Scan for the cell matching the given text and deliver its (X, Y) coordinate at center. 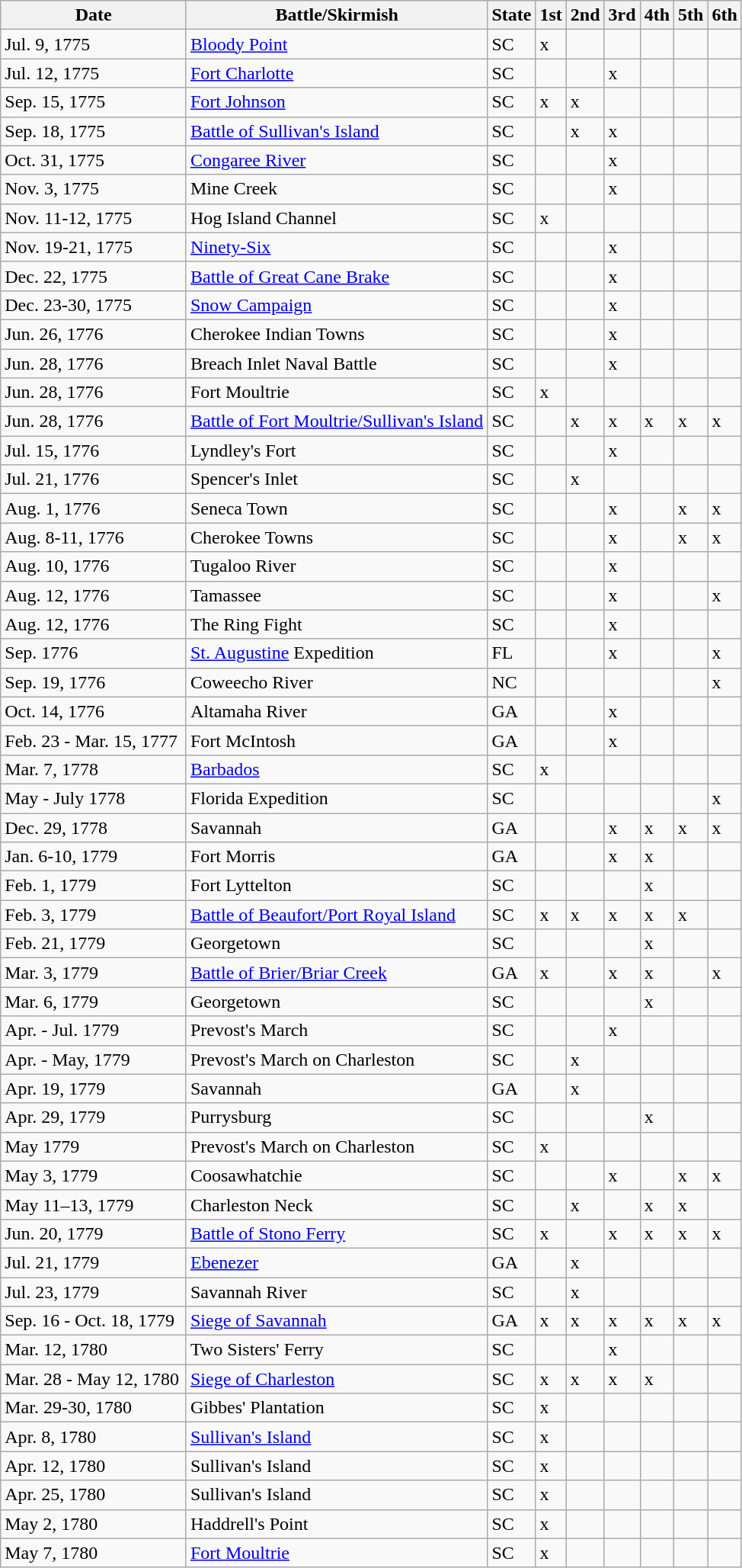
Aug. 8-11, 1776 (94, 537)
Cherokee Towns (337, 537)
Aug. 10, 1776 (94, 566)
Jul. 15, 1776 (94, 451)
Fort McIntosh (337, 740)
Feb. 1, 1779 (94, 886)
Apr. 25, 1780 (94, 1495)
Breach Inlet Naval Battle (337, 364)
May 2, 1780 (94, 1524)
Seneca Town (337, 508)
Bloody Point (337, 44)
Charleston Neck (337, 1204)
5th (691, 15)
Sep. 1776 (94, 653)
Nov. 11-12, 1775 (94, 218)
Two Sisters' Ferry (337, 1350)
4th (657, 15)
Nov. 3, 1775 (94, 189)
Apr. 29, 1779 (94, 1117)
Mar. 29-30, 1780 (94, 1408)
Gibbes' Plantation (337, 1408)
Florida Expedition (337, 798)
Savannah River (337, 1292)
Cherokee Indian Towns (337, 334)
Jun. 20, 1779 (94, 1233)
Haddrell's Point (337, 1524)
Coweecho River (337, 682)
Congaree River (337, 160)
Dec. 22, 1775 (94, 276)
Mar. 7, 1778 (94, 769)
Dec. 23-30, 1775 (94, 305)
Date (94, 15)
Purrysburg (337, 1117)
Apr. 8, 1780 (94, 1437)
NC (512, 682)
Mar. 12, 1780 (94, 1350)
Aug. 1, 1776 (94, 508)
Ninety-Six (337, 247)
Feb. 3, 1779 (94, 915)
Barbados (337, 769)
Apr. - May, 1779 (94, 1060)
Tamassee (337, 595)
Battle of Sullivan's Island (337, 131)
Apr. 19, 1779 (94, 1089)
1st (551, 15)
Spencer's Inlet (337, 479)
Nov. 19-21, 1775 (94, 247)
Feb. 23 - Mar. 15, 1777 (94, 740)
2nd (585, 15)
Tugaloo River (337, 566)
Mar. 28 - May 12, 1780 (94, 1379)
Jul. 9, 1775 (94, 44)
Battle of Brier/Briar Creek (337, 973)
Snow Campaign (337, 305)
Battle of Beaufort/Port Royal Island (337, 915)
Dec. 29, 1778 (94, 827)
Fort Charlotte (337, 73)
Battle of Fort Moultrie/Sullivan's Island (337, 422)
Mar. 6, 1779 (94, 1002)
6th (724, 15)
Feb. 21, 1779 (94, 944)
Fort Lyttelton (337, 886)
May 3, 1779 (94, 1175)
Battle of Great Cane Brake (337, 276)
Fort Johnson (337, 102)
Siege of Charleston (337, 1379)
The Ring Fight (337, 624)
Mine Creek (337, 189)
May 7, 1780 (94, 1553)
Jun. 26, 1776 (94, 334)
Fort Morris (337, 857)
Altamaha River (337, 711)
Ebenezer (337, 1262)
Jul. 23, 1779 (94, 1292)
Siege of Savannah (337, 1321)
Jul. 21, 1779 (94, 1262)
Coosawhatchie (337, 1175)
3rd (622, 15)
State (512, 15)
Sep. 18, 1775 (94, 131)
Jul. 12, 1775 (94, 73)
FL (512, 653)
Apr. - Jul. 1779 (94, 1031)
Jan. 6-10, 1779 (94, 857)
Apr. 12, 1780 (94, 1466)
Hog Island Channel (337, 218)
Sep. 15, 1775 (94, 102)
May 1779 (94, 1146)
May 11–13, 1779 (94, 1204)
Battle/Skirmish (337, 15)
Oct. 31, 1775 (94, 160)
Lyndley's Fort (337, 451)
Sep. 16 - Oct. 18, 1779 (94, 1321)
Oct. 14, 1776 (94, 711)
May - July 1778 (94, 798)
Prevost's March (337, 1031)
Battle of Stono Ferry (337, 1233)
Mar. 3, 1779 (94, 973)
Jul. 21, 1776 (94, 479)
St. Augustine Expedition (337, 653)
Sep. 19, 1776 (94, 682)
